Determine the (X, Y) coordinate at the center of the cell enclosing the given text.  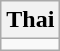
Thai (30, 20)
